From the cell containing the given text, extract its center point as (x, y) coordinate. 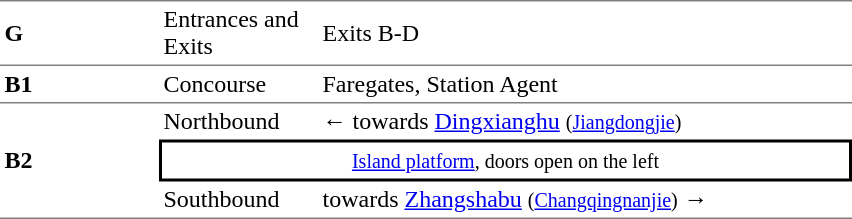
Island platform, doors open on the left (506, 161)
Exits B-D (585, 33)
B1 (80, 85)
G (80, 33)
← towards Dingxianghu (Jiangdongjie) (585, 122)
Northbound (238, 122)
Entrances and Exits (238, 33)
Concourse (238, 85)
Faregates, Station Agent (585, 85)
